Pinpoint the cell where the given text exists, returning its [x, y] midpoint coordinate. 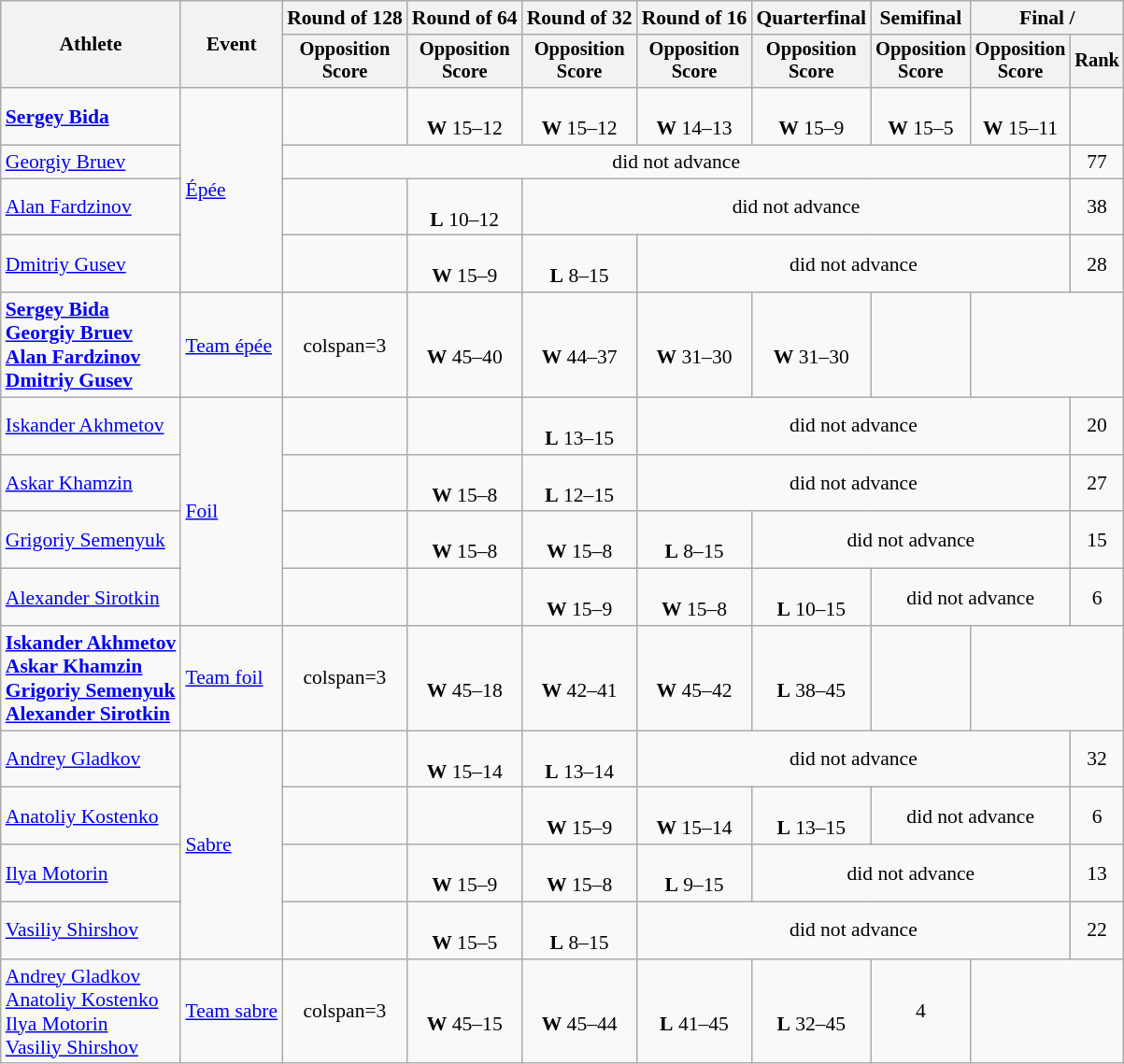
Round of 32 [579, 18]
77 [1097, 163]
Anatoliy Kostenko [92, 816]
W 45–15 [465, 1012]
28 [1097, 263]
Foil [232, 512]
Georgiy Bruev [92, 163]
Sergey Bida [92, 116]
Round of 64 [465, 18]
32 [1097, 759]
Team sabre [232, 1012]
Alan Fardzinov [92, 207]
20 [1097, 426]
L 32–45 [811, 1012]
Event [232, 45]
Vasiliy Shirshov [92, 930]
Rank [1097, 62]
W 42–41 [579, 678]
L 38–45 [811, 678]
Athlete [92, 45]
27 [1097, 484]
Team foil [232, 678]
W 45–42 [695, 678]
L 12–15 [579, 484]
38 [1097, 207]
L 41–45 [695, 1012]
L 9–15 [695, 872]
L 10–12 [465, 207]
W 45–44 [579, 1012]
Quarterfinal [811, 18]
13 [1097, 872]
W 14–13 [695, 116]
Ilya Motorin [92, 872]
W 44–37 [579, 345]
Sergey BidaGeorgiy BruevAlan FardzinovDmitriy Gusev [92, 345]
Grigoriy Semenyuk [92, 540]
W 15–11 [1020, 116]
Dmitriy Gusev [92, 263]
Askar Khamzin [92, 484]
Round of 128 [345, 18]
Épée [232, 191]
Iskander Akhmetov [92, 426]
Final / [1047, 18]
Alexander Sirotkin [92, 598]
22 [1097, 930]
4 [921, 1012]
Sabre [232, 844]
L 13–14 [579, 759]
W 45–18 [465, 678]
L 10–15 [811, 598]
Andrey Gladkov [92, 759]
Semifinal [921, 18]
Iskander AkhmetovAskar KhamzinGrigoriy SemenyukAlexander Sirotkin [92, 678]
W 45–40 [465, 345]
15 [1097, 540]
Andrey GladkovAnatoliy KostenkoIlya MotorinVasiliy Shirshov [92, 1012]
Team épée [232, 345]
Round of 16 [695, 18]
